Pinpoint the cell where the given text exists, returning its (X, Y) midpoint coordinate. 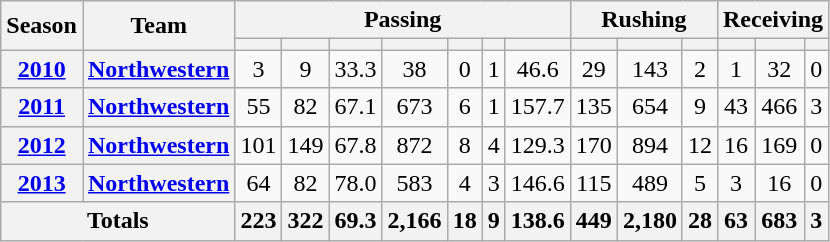
69.3 (356, 221)
67.1 (356, 107)
Team (158, 26)
146.6 (538, 183)
63 (736, 221)
78.0 (356, 183)
6 (464, 107)
583 (414, 183)
67.8 (356, 145)
Passing (402, 20)
138.6 (538, 221)
2013 (42, 183)
223 (258, 221)
673 (414, 107)
129.3 (538, 145)
654 (650, 107)
Receiving (772, 20)
8 (464, 145)
157.7 (538, 107)
28 (700, 221)
169 (779, 145)
Totals (118, 221)
Season (42, 26)
115 (594, 183)
2 (700, 69)
33.3 (356, 69)
38 (414, 69)
449 (594, 221)
894 (650, 145)
Rushing (644, 20)
101 (258, 145)
872 (414, 145)
2,166 (414, 221)
5 (700, 183)
43 (736, 107)
64 (258, 183)
29 (594, 69)
2010 (42, 69)
149 (306, 145)
2011 (42, 107)
135 (594, 107)
32 (779, 69)
170 (594, 145)
12 (700, 145)
46.6 (538, 69)
18 (464, 221)
466 (779, 107)
2,180 (650, 221)
322 (306, 221)
683 (779, 221)
143 (650, 69)
2012 (42, 145)
489 (650, 183)
55 (258, 107)
